From the cell containing the given text, extract its center point as [x, y] coordinate. 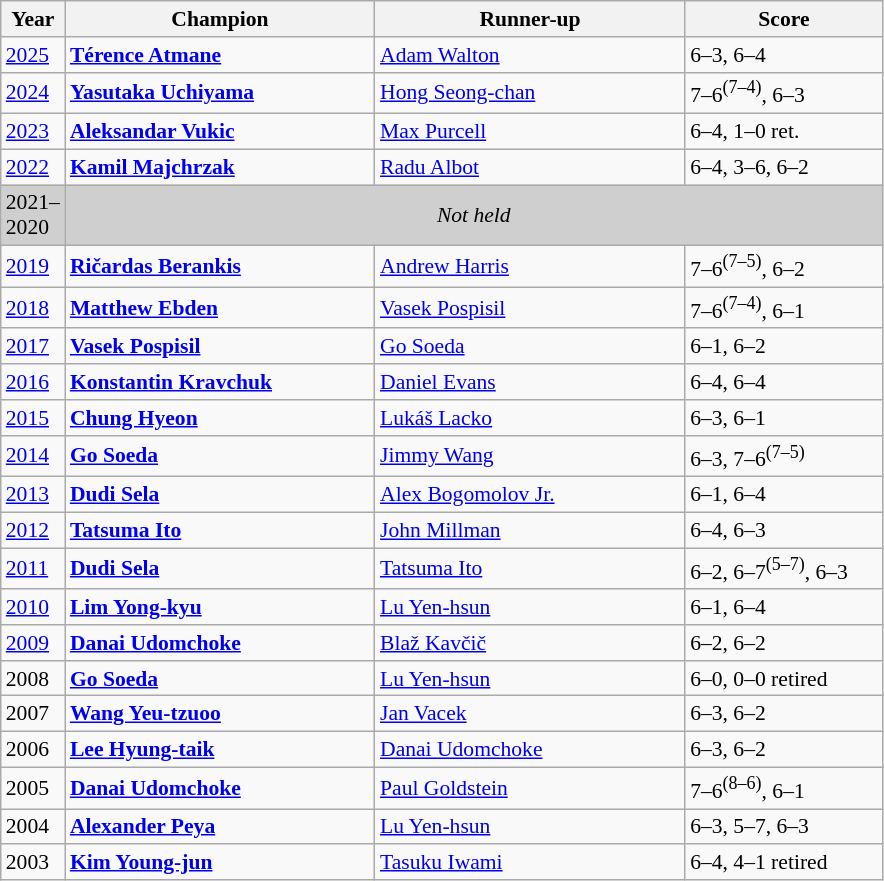
Adam Walton [530, 55]
Matthew Ebden [220, 308]
6–4, 6–3 [784, 531]
2012 [33, 531]
7–6(7–4), 6–1 [784, 308]
2014 [33, 456]
Konstantin Kravchuk [220, 382]
2024 [33, 92]
Alexander Peya [220, 827]
2005 [33, 788]
Lim Yong-kyu [220, 607]
2015 [33, 418]
7–6(7–5), 6–2 [784, 266]
Lukáš Lacko [530, 418]
6–3, 5–7, 6–3 [784, 827]
Jan Vacek [530, 714]
2018 [33, 308]
6–4, 6–4 [784, 382]
Radu Albot [530, 167]
6–2, 6–7(5–7), 6–3 [784, 568]
Daniel Evans [530, 382]
2003 [33, 863]
2025 [33, 55]
Tasuku Iwami [530, 863]
7–6(7–4), 6–3 [784, 92]
2004 [33, 827]
Alex Bogomolov Jr. [530, 495]
2006 [33, 750]
Runner-up [530, 19]
Kamil Majchrzak [220, 167]
2021–2020 [33, 216]
2007 [33, 714]
6–3, 7–6(7–5) [784, 456]
6–4, 1–0 ret. [784, 132]
6–4, 3–6, 6–2 [784, 167]
6–2, 6–2 [784, 643]
6–3, 6–4 [784, 55]
6–0, 0–0 retired [784, 679]
Year [33, 19]
Chung Hyeon [220, 418]
Andrew Harris [530, 266]
6–1, 6–2 [784, 347]
Score [784, 19]
2016 [33, 382]
Champion [220, 19]
Kim Young-jun [220, 863]
2023 [33, 132]
Yasutaka Uchiyama [220, 92]
Jimmy Wang [530, 456]
Wang Yeu-tzuoo [220, 714]
2019 [33, 266]
Paul Goldstein [530, 788]
2011 [33, 568]
Not held [474, 216]
Lee Hyung-taik [220, 750]
Térence Atmane [220, 55]
2008 [33, 679]
Hong Seong-chan [530, 92]
Ričardas Berankis [220, 266]
7–6(8–6), 6–1 [784, 788]
2010 [33, 607]
2022 [33, 167]
Max Purcell [530, 132]
2009 [33, 643]
2017 [33, 347]
2013 [33, 495]
6–4, 4–1 retired [784, 863]
6–3, 6–1 [784, 418]
Blaž Kavčič [530, 643]
John Millman [530, 531]
Aleksandar Vukic [220, 132]
